Identify which cell holds the provided text, then report its (X, Y) central coordinate. 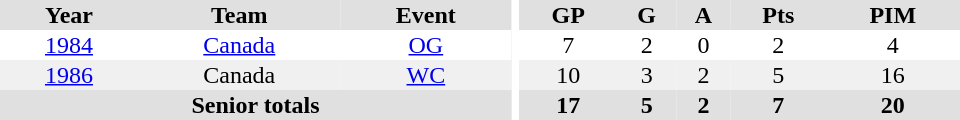
1986 (69, 75)
PIM (893, 15)
Team (240, 15)
A (704, 15)
10 (568, 75)
3 (646, 75)
WC (426, 75)
OG (426, 45)
16 (893, 75)
Pts (778, 15)
4 (893, 45)
1984 (69, 45)
17 (568, 105)
G (646, 15)
20 (893, 105)
GP (568, 15)
Senior totals (256, 105)
Year (69, 15)
Event (426, 15)
0 (704, 45)
